Provide the [x, y] coordinate of the cell's center where the given text is located.  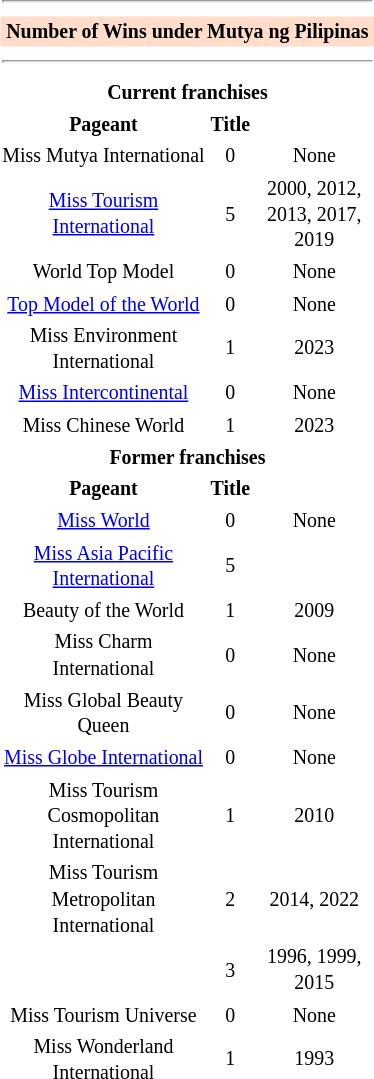
Miss Intercontinental [104, 392]
2009 [314, 610]
Miss Chinese World [104, 424]
Beauty of the World [104, 610]
Miss Tourism Universe [104, 1014]
Miss Tourism International [104, 214]
Miss Tourism Cosmopolitan International [104, 816]
Miss Globe International [104, 758]
1996, 1999, 2015 [314, 970]
Miss Global Beauty Queen [104, 712]
Number of Wins under Mutya ng Pilipinas [188, 32]
2 [230, 898]
3 [230, 970]
2000, 2012, 2013, 2017, 2019 [314, 214]
Former franchises [188, 456]
Current franchises [188, 92]
Miss World [104, 520]
Miss Tourism Metropolitan International [104, 898]
Miss Mutya International [104, 156]
2014, 2022 [314, 898]
Miss Asia Pacific International [104, 566]
2010 [314, 816]
World Top Model [104, 272]
Miss Charm International [104, 654]
Miss Environment International [104, 348]
Top Model of the World [104, 304]
